Scan for the cell matching the given text and deliver its [X, Y] coordinate at center. 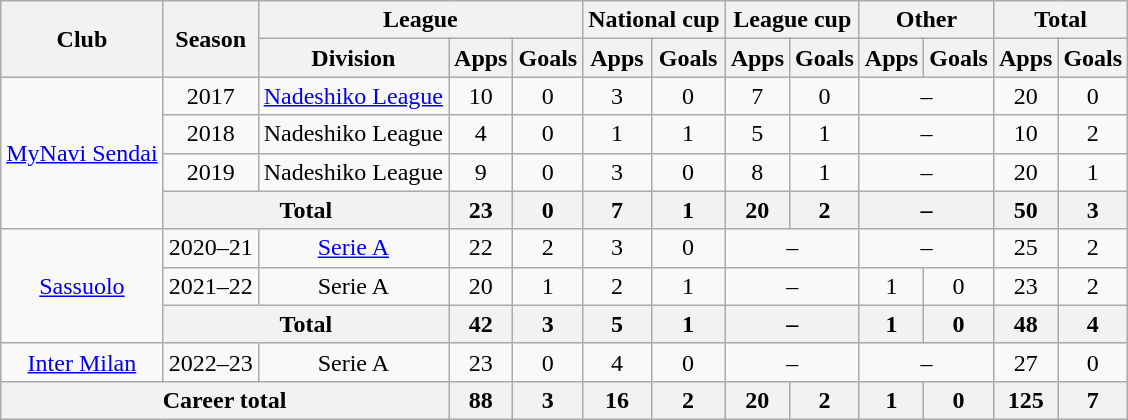
Sassuolo [82, 286]
Other [926, 20]
MyNavi Sendai [82, 153]
Season [210, 39]
125 [1025, 400]
Inter Milan [82, 362]
Division [353, 58]
League [420, 20]
2018 [210, 134]
2017 [210, 96]
27 [1025, 362]
22 [481, 248]
2020–21 [210, 248]
League cup [792, 20]
2019 [210, 172]
48 [1025, 324]
Career total [225, 400]
88 [481, 400]
National cup [654, 20]
2022–23 [210, 362]
2021–22 [210, 286]
9 [481, 172]
25 [1025, 248]
50 [1025, 210]
16 [617, 400]
Club [82, 39]
42 [481, 324]
8 [757, 172]
